Detect which cell encompasses the target text, then output its (X, Y) center coordinate. 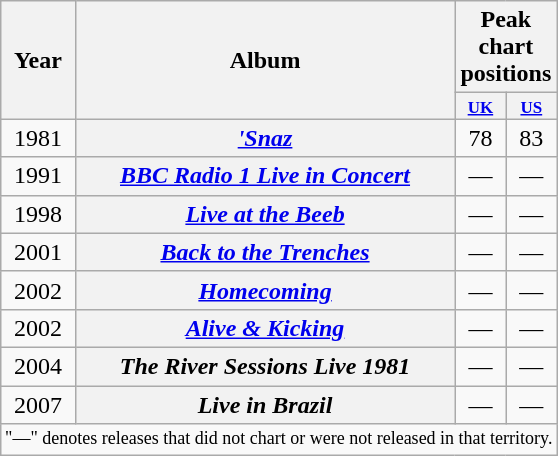
Live in Brazil (265, 405)
2001 (38, 252)
US (532, 106)
Alive & Kicking (265, 328)
2007 (38, 405)
Year (38, 60)
The River Sessions Live 1981 (265, 366)
78 (480, 138)
1998 (38, 214)
BBC Radio 1 Live in Concert (265, 176)
2004 (38, 366)
Live at the Beeb (265, 214)
Album (265, 60)
Peak chart positions (506, 47)
UK (480, 106)
1981 (38, 138)
Homecoming (265, 290)
'Snaz (265, 138)
83 (532, 138)
1991 (38, 176)
"—" denotes releases that did not chart or were not released in that territory. (279, 440)
Back to the Trenches (265, 252)
